For the text-containing cell, return its midpoint in [X, Y] coordinate format. 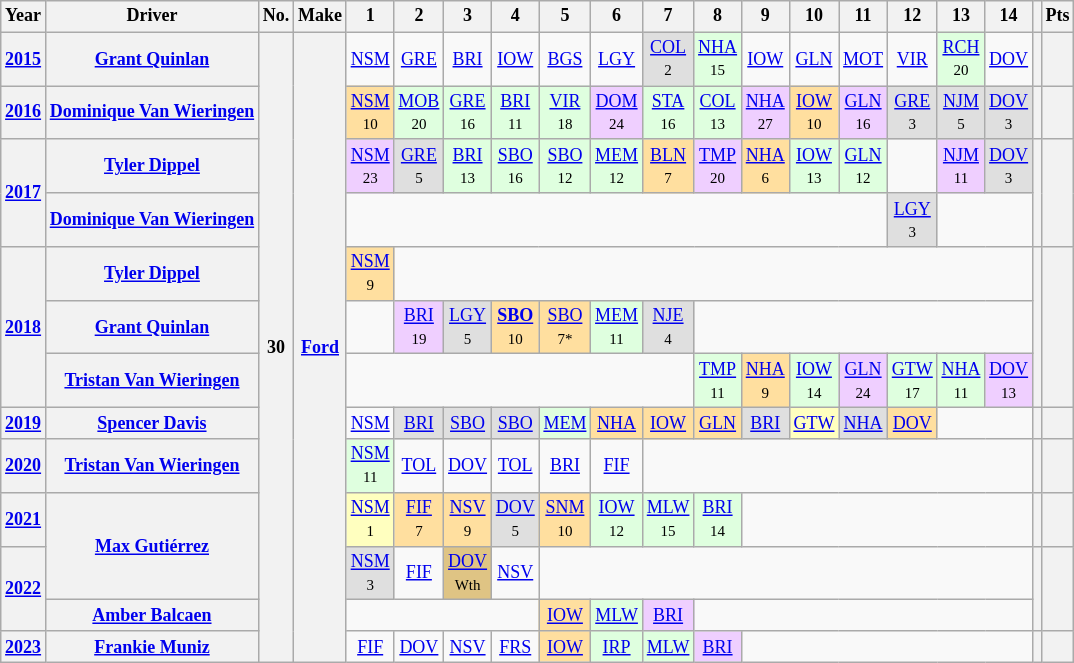
No. [276, 16]
30 [276, 347]
BRI14 [718, 519]
NHA11 [961, 381]
MOB20 [419, 113]
Make [320, 16]
Frankie Muniz [152, 646]
COL2 [668, 59]
GRE [419, 59]
2023 [24, 646]
NHA15 [718, 59]
9 [765, 16]
BRI11 [515, 113]
NSM1 [370, 519]
IRP [617, 646]
IOW13 [814, 166]
FIF7 [419, 519]
NHA9 [765, 381]
MLW15 [668, 519]
NHA27 [765, 113]
TMP11 [718, 381]
NJE4 [668, 327]
SBO7* [565, 327]
GTW17 [912, 381]
Year [24, 16]
NSM9 [370, 274]
BRI13 [468, 166]
8 [718, 16]
6 [617, 16]
2022 [24, 588]
BLN7 [668, 166]
GRE3 [912, 113]
MOT [864, 59]
2015 [24, 59]
2019 [24, 424]
2018 [24, 328]
MEM12 [617, 166]
NSM10 [370, 113]
NSM11 [370, 466]
NJM5 [961, 113]
2021 [24, 519]
FRS [515, 646]
IOW14 [814, 381]
SBO10 [515, 327]
IOW10 [814, 113]
GLN12 [864, 166]
Driver [152, 16]
14 [1009, 16]
2 [419, 16]
BGS [565, 59]
4 [515, 16]
12 [912, 16]
DOV13 [1009, 381]
BRI19 [419, 327]
13 [961, 16]
NHA6 [765, 166]
11 [864, 16]
LGY5 [468, 327]
DOV5 [515, 519]
NSM23 [370, 166]
5 [565, 16]
SBO12 [565, 166]
DOM24 [617, 113]
SNM10 [565, 519]
SBO16 [515, 166]
LGY [617, 59]
COL13 [718, 113]
Max Gutiérrez [152, 546]
GLN16 [864, 113]
3 [468, 16]
NSM3 [370, 573]
NSV9 [468, 519]
MEM [565, 424]
NJM11 [961, 166]
10 [814, 16]
Pts [1058, 16]
IOW12 [617, 519]
Amber Balcaen [152, 616]
Spencer Davis [152, 424]
MEM11 [617, 327]
GTW [814, 424]
Ford [320, 347]
STA16 [668, 113]
GRE16 [468, 113]
DOVWth [468, 573]
GRE5 [419, 166]
VIR18 [565, 113]
VIR [912, 59]
GLN24 [864, 381]
2017 [24, 192]
2020 [24, 466]
2016 [24, 113]
RCH20 [961, 59]
TMP20 [718, 166]
7 [668, 16]
1 [370, 16]
LGY3 [912, 220]
